Capture the cell that displays the provided text and extract its [X, Y] central coordinate. 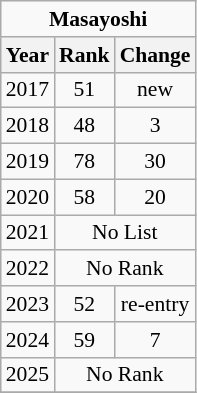
51 [84, 90]
No List [124, 233]
2024 [28, 340]
20 [156, 197]
30 [156, 162]
re-entry [156, 304]
52 [84, 304]
78 [84, 162]
48 [84, 126]
Masayoshi [98, 19]
Change [156, 55]
2018 [28, 126]
2023 [28, 304]
2025 [28, 375]
2022 [28, 269]
2021 [28, 233]
new [156, 90]
58 [84, 197]
2019 [28, 162]
2017 [28, 90]
Rank [84, 55]
7 [156, 340]
2020 [28, 197]
3 [156, 126]
59 [84, 340]
Year [28, 55]
